Scan for the cell matching the given text and deliver its (X, Y) coordinate at center. 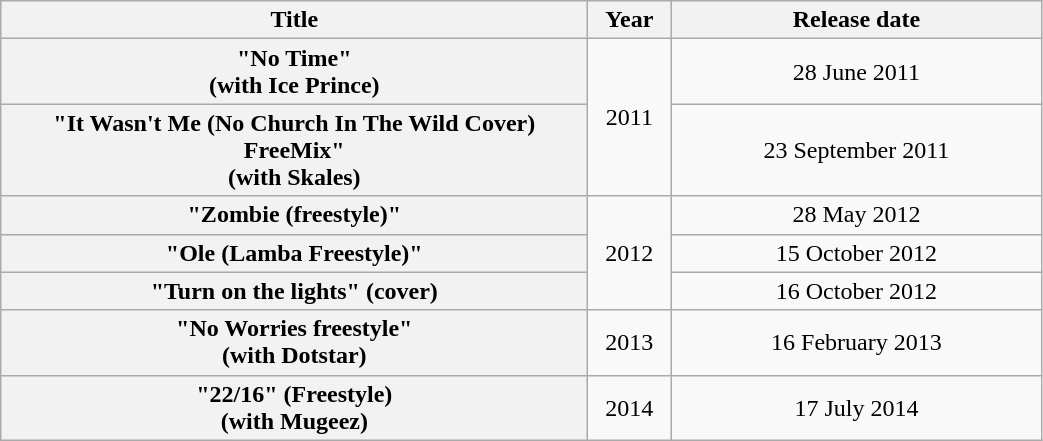
"Zombie (freestyle)" (294, 215)
"No Time"(with Ice Prince) (294, 72)
28 June 2011 (856, 72)
"22/16" (Freestyle)(with Mugeez) (294, 408)
2013 (630, 342)
Year (630, 20)
2012 (630, 253)
16 February 2013 (856, 342)
17 July 2014 (856, 408)
"No Worries freestyle"(with Dotstar) (294, 342)
"Ole (Lamba Freestyle)" (294, 253)
23 September 2011 (856, 150)
28 May 2012 (856, 215)
"It Wasn't Me (No Church In The Wild Cover) FreeMix"(with Skales) (294, 150)
15 October 2012 (856, 253)
2014 (630, 408)
"Turn on the lights" (cover) (294, 291)
2011 (630, 118)
Release date (856, 20)
16 October 2012 (856, 291)
Title (294, 20)
